From the cell containing the given text, extract its center point as (x, y) coordinate. 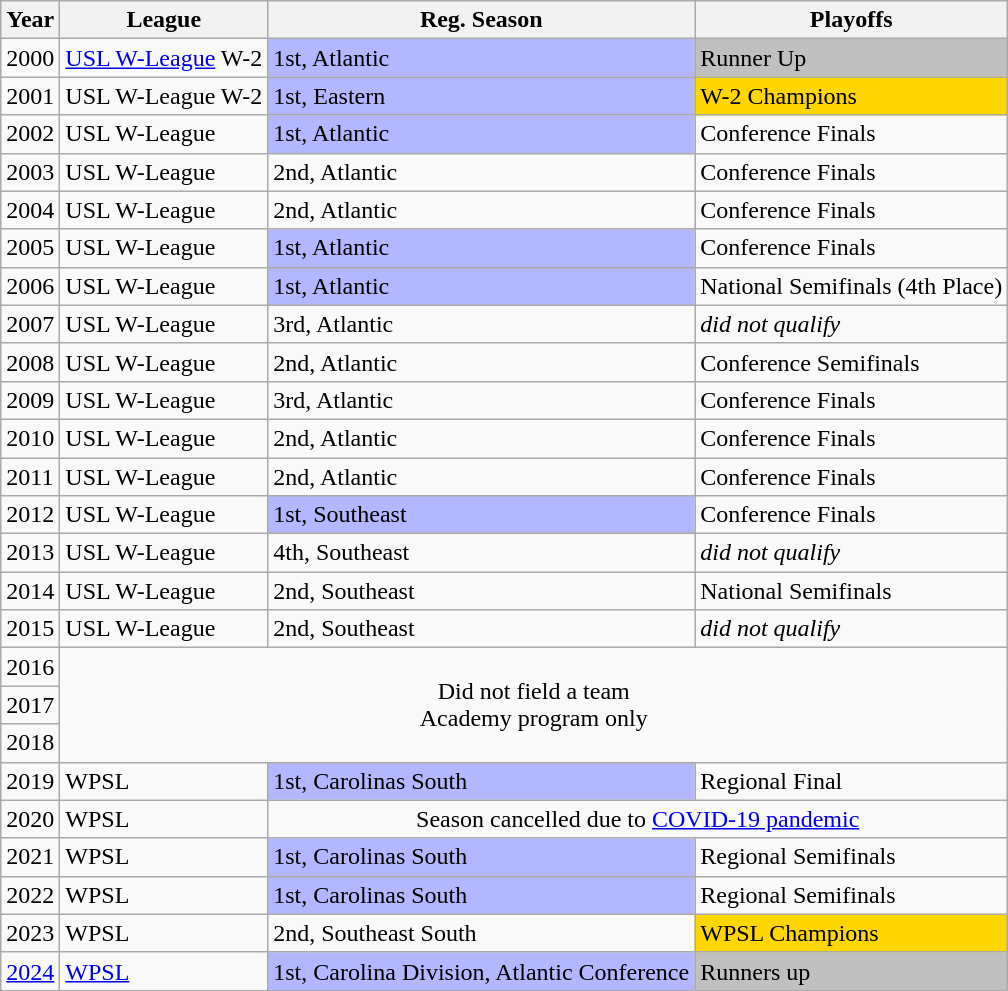
2022 (30, 895)
Year (30, 20)
2018 (30, 743)
2023 (30, 933)
2nd, Southeast South (482, 933)
WPSL Champions (852, 933)
4th, Southeast (482, 553)
2013 (30, 553)
2014 (30, 591)
2020 (30, 819)
Runners up (852, 971)
2003 (30, 172)
2024 (30, 971)
Runner Up (852, 58)
2007 (30, 324)
2008 (30, 362)
2001 (30, 96)
2009 (30, 400)
1st, Eastern (482, 96)
Playoffs (852, 20)
1st, Southeast (482, 515)
2000 (30, 58)
2019 (30, 781)
2006 (30, 286)
2004 (30, 210)
2016 (30, 667)
2010 (30, 438)
Reg. Season (482, 20)
Did not field a teamAcademy program only (534, 705)
2002 (30, 134)
Regional Final (852, 781)
2011 (30, 477)
2015 (30, 629)
2005 (30, 248)
2021 (30, 857)
W-2 Champions (852, 96)
2017 (30, 705)
1st, Carolina Division, Atlantic Conference (482, 971)
National Semifinals (4th Place) (852, 286)
Season cancelled due to COVID-19 pandemic (638, 819)
National Semifinals (852, 591)
Conference Semifinals (852, 362)
2012 (30, 515)
League (164, 20)
